Scan for the cell matching the given text and deliver its [X, Y] coordinate at center. 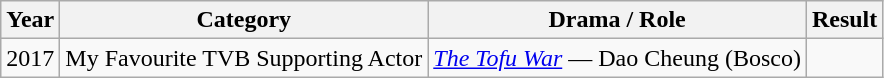
Year [30, 20]
Category [244, 20]
2017 [30, 58]
Result [844, 20]
The Tofu War — Dao Cheung (Bosco) [618, 58]
Drama / Role [618, 20]
My Favourite TVB Supporting Actor [244, 58]
